Pinpoint the cell where the given text exists, returning its [x, y] midpoint coordinate. 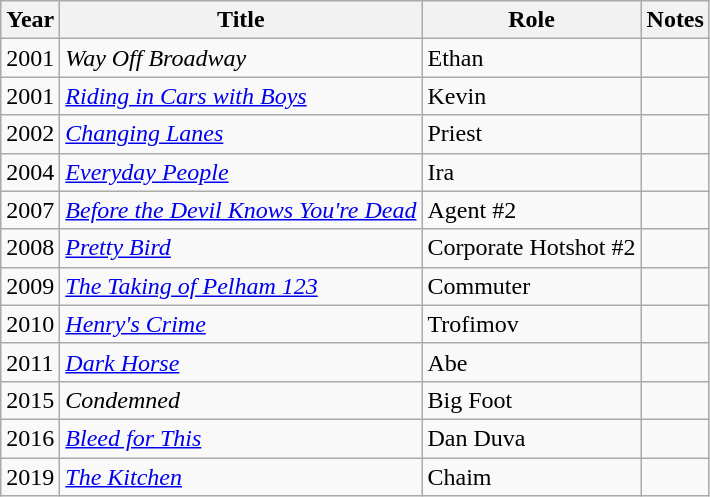
2008 [30, 248]
Ethan [532, 58]
Pretty Bird [241, 248]
2015 [30, 400]
Ira [532, 172]
Priest [532, 134]
Way Off Broadway [241, 58]
Henry's Crime [241, 324]
Condemned [241, 400]
The Taking of Pelham 123 [241, 286]
Agent #2 [532, 210]
2016 [30, 438]
Chaim [532, 477]
2007 [30, 210]
Title [241, 20]
2019 [30, 477]
Everyday People [241, 172]
Kevin [532, 96]
Changing Lanes [241, 134]
2011 [30, 362]
Dark Horse [241, 362]
2002 [30, 134]
Abe [532, 362]
Dan Duva [532, 438]
Notes [675, 20]
2009 [30, 286]
Year [30, 20]
Commuter [532, 286]
Before the Devil Knows You're Dead [241, 210]
Big Foot [532, 400]
2010 [30, 324]
Riding in Cars with Boys [241, 96]
Bleed for This [241, 438]
Corporate Hotshot #2 [532, 248]
2004 [30, 172]
Trofimov [532, 324]
The Kitchen [241, 477]
Role [532, 20]
